Identify which cell holds the provided text, then report its (X, Y) central coordinate. 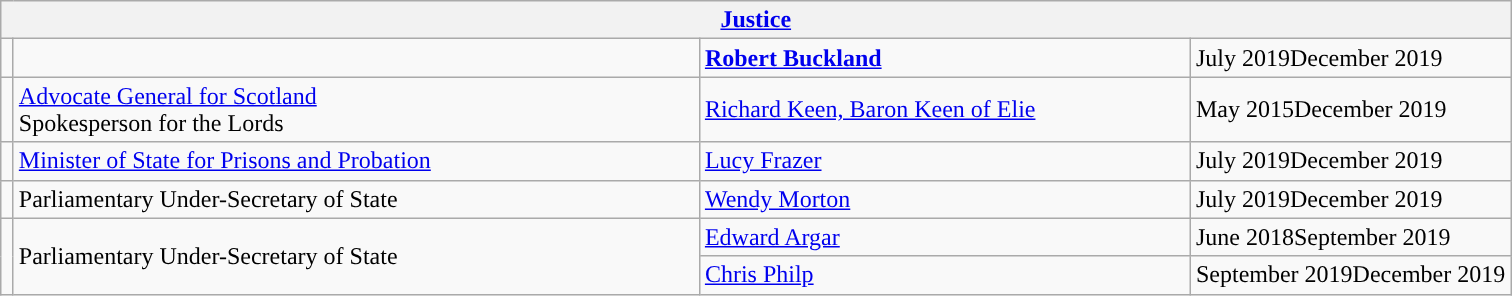
Minister of State for Prisons and Probation (356, 161)
Wendy Morton (944, 199)
Edward Argar (944, 237)
Advocate General for ScotlandSpokesperson for the Lords (356, 110)
Lucy Frazer (944, 161)
Justice (756, 20)
May 2015December 2019 (1350, 110)
Richard Keen, Baron Keen of Elie (944, 110)
September 2019December 2019 (1350, 275)
Chris Philp (944, 275)
June 2018September 2019 (1350, 237)
Robert Buckland (944, 58)
